Return the (x, y) coordinate for the center point of the cell that contains the specified text.  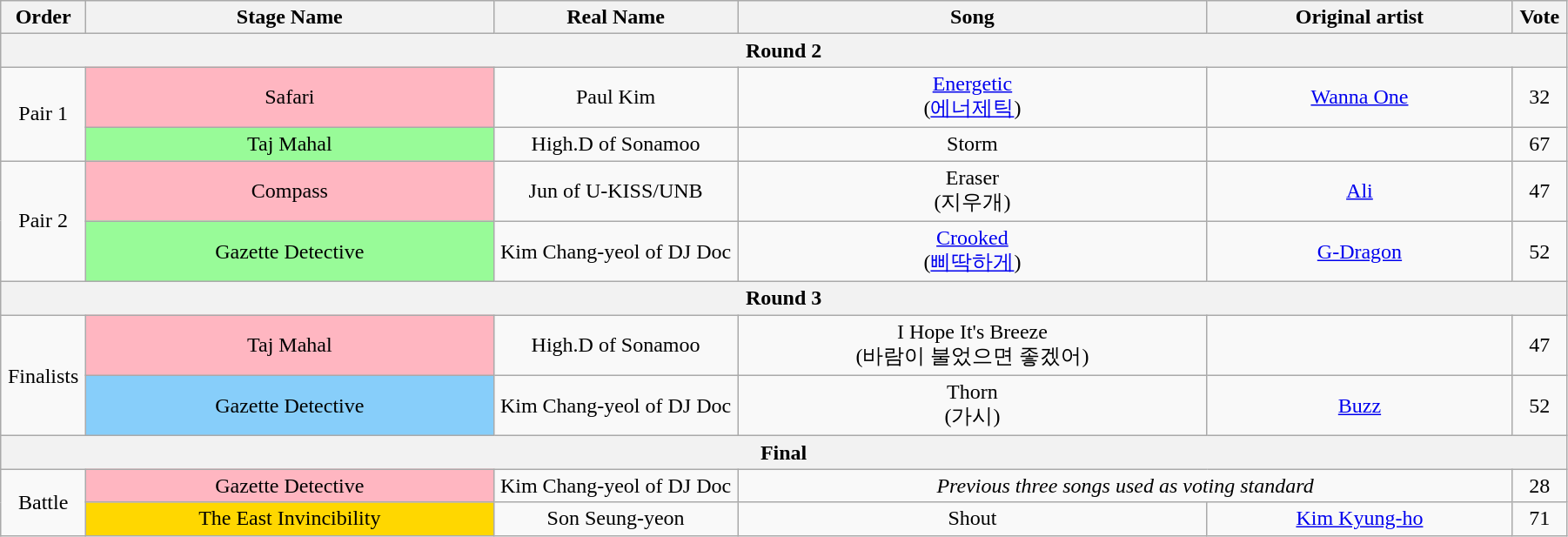
71 (1539, 519)
Original artist (1359, 17)
28 (1539, 486)
Eraser(지우개) (973, 191)
Pair 1 (44, 114)
I Hope It's Breeze(바람이 불었으면 좋겠어) (973, 346)
The East Invincibility (290, 519)
Real Name (616, 17)
G-Dragon (1359, 252)
Crooked(삐딱하게) (973, 252)
Round 3 (784, 299)
Round 2 (784, 50)
Pair 2 (44, 221)
Battle (44, 502)
Previous three songs used as voting standard (1125, 486)
Vote (1539, 17)
Stage Name (290, 17)
Safari (290, 97)
Song (973, 17)
67 (1539, 144)
Wanna One (1359, 97)
Compass (290, 191)
Son Seung-yeon (616, 519)
Energetic(에너제틱) (973, 97)
Storm (973, 144)
Jun of U-KISS/UNB (616, 191)
Paul Kim (616, 97)
Kim Kyung-ho (1359, 519)
Thorn(가시) (973, 406)
Buzz (1359, 406)
Ali (1359, 191)
Order (44, 17)
Finalists (44, 376)
32 (1539, 97)
Final (784, 453)
Shout (973, 519)
